Locate the cell with the specified text and output its (x, y) center coordinate. 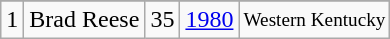
1 (12, 20)
1980 (210, 20)
Western Kentucky (314, 20)
35 (162, 20)
Brad Reese (84, 20)
